Detect which cell encompasses the target text, then output its [x, y] center coordinate. 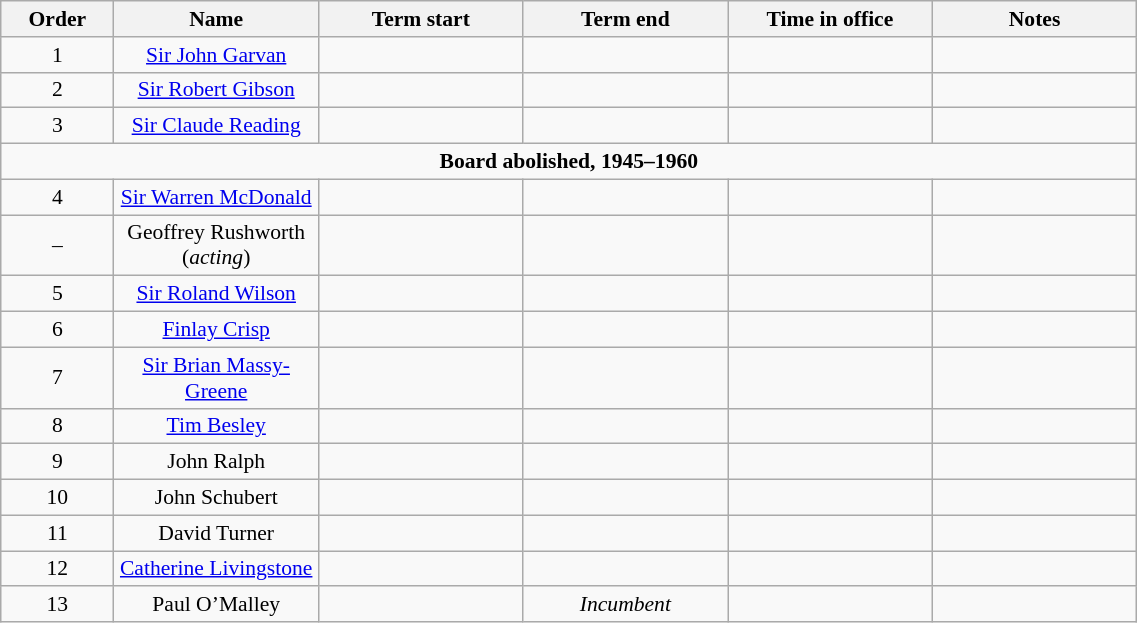
Finlay Crisp [216, 330]
12 [58, 569]
Term end [626, 19]
Sir Warren McDonald [216, 197]
7 [58, 378]
Sir Brian Massy-Greene [216, 378]
Term start [420, 19]
Order [58, 19]
4 [58, 197]
Geoffrey Rushworth (acting) [216, 246]
David Turner [216, 533]
3 [58, 126]
13 [58, 605]
Sir John Garvan [216, 55]
6 [58, 330]
Catherine Livingstone [216, 569]
Sir Robert Gibson [216, 90]
Sir Claude Reading [216, 126]
Tim Besley [216, 426]
Board abolished, 1945–1960 [569, 162]
John Ralph [216, 462]
John Schubert [216, 498]
1 [58, 55]
9 [58, 462]
11 [58, 533]
Notes [1034, 19]
Sir Roland Wilson [216, 294]
Name [216, 19]
2 [58, 90]
5 [58, 294]
– [58, 246]
Incumbent [626, 605]
Time in office [830, 19]
Paul O’Malley [216, 605]
8 [58, 426]
10 [58, 498]
